Return (x, y) of the center of cell containing provided text 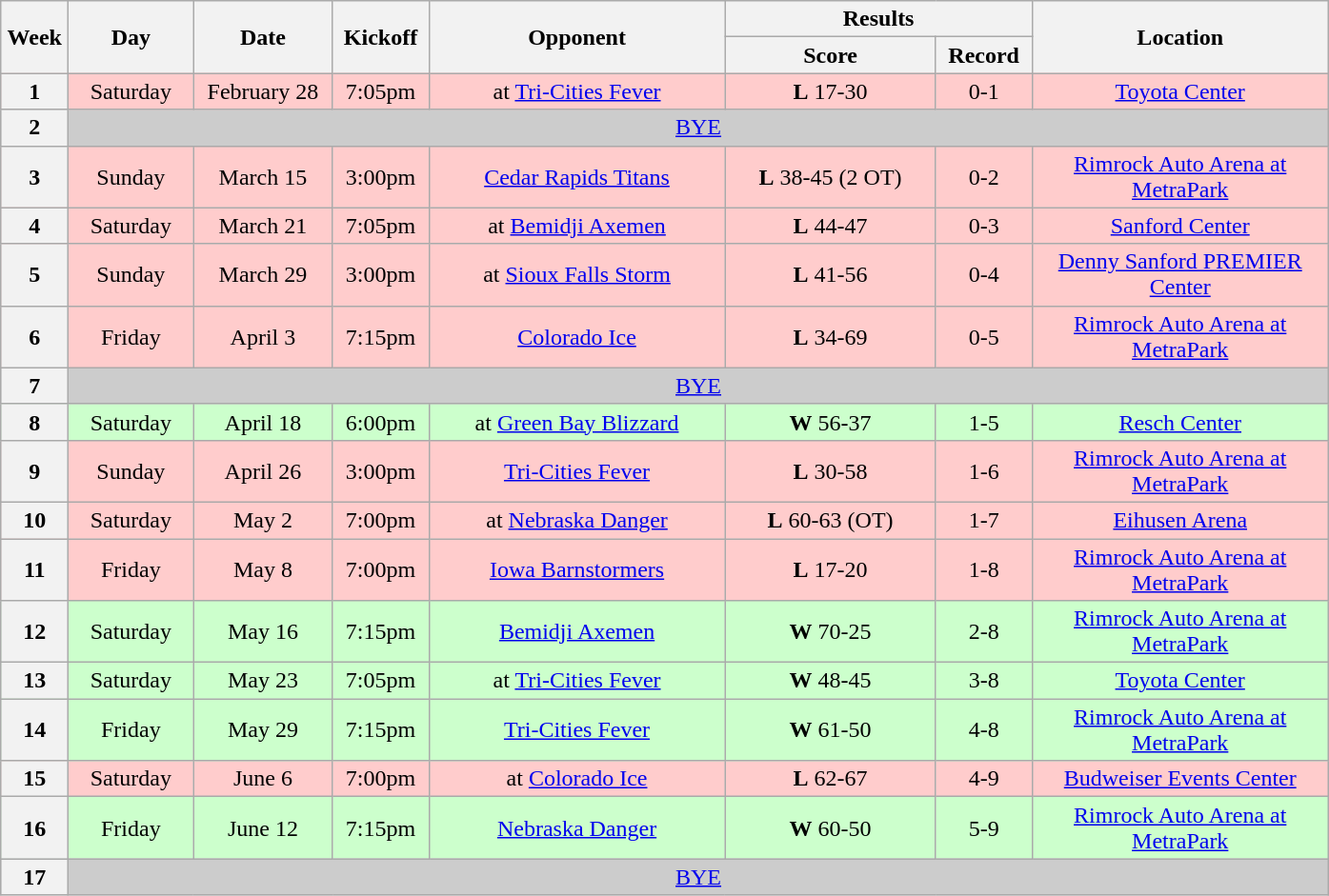
6:00pm (381, 422)
Date (263, 37)
3-8 (983, 681)
2 (34, 128)
May 29 (263, 729)
Budweiser Events Center (1179, 779)
Sanford Center (1179, 226)
L 60-63 (OT) (831, 520)
Score (831, 55)
15 (34, 779)
Cedar Rapids Titans (577, 177)
8 (34, 422)
Week (34, 37)
Location (1179, 37)
7 (34, 386)
Results (878, 19)
0-4 (983, 274)
April 3 (263, 337)
L 62-67 (831, 779)
12 (34, 632)
0-2 (983, 177)
13 (34, 681)
Nebraska Danger (577, 828)
Record (983, 55)
4-9 (983, 779)
March 15 (263, 177)
Resch Center (1179, 422)
1-6 (983, 470)
6 (34, 337)
Iowa Barnstormers (577, 569)
2-8 (983, 632)
Day (131, 37)
9 (34, 470)
W 48-45 (831, 681)
L 30-58 (831, 470)
L 41-56 (831, 274)
Bemidji Axemen (577, 632)
17 (34, 877)
10 (34, 520)
3 (34, 177)
L 44-47 (831, 226)
June 6 (263, 779)
W 56-37 (831, 422)
Colorado Ice (577, 337)
February 28 (263, 91)
1 (34, 91)
W 61-50 (831, 729)
W 70-25 (831, 632)
1-8 (983, 569)
Denny Sanford PREMIER Center (1179, 274)
W 60-50 (831, 828)
at Colorado Ice (577, 779)
Opponent (577, 37)
L 38-45 (2 OT) (831, 177)
4 (34, 226)
at Sioux Falls Storm (577, 274)
5 (34, 274)
L 34-69 (831, 337)
1-5 (983, 422)
April 18 (263, 422)
4-8 (983, 729)
at Bemidji Axemen (577, 226)
0-3 (983, 226)
0-1 (983, 91)
May 8 (263, 569)
14 (34, 729)
at Green Bay Blizzard (577, 422)
0-5 (983, 337)
at Nebraska Danger (577, 520)
March 21 (263, 226)
May 16 (263, 632)
L 17-20 (831, 569)
11 (34, 569)
March 29 (263, 274)
L 17-30 (831, 91)
May 23 (263, 681)
Kickoff (381, 37)
1-7 (983, 520)
May 2 (263, 520)
Eihusen Arena (1179, 520)
June 12 (263, 828)
16 (34, 828)
5-9 (983, 828)
April 26 (263, 470)
